Capture the cell that displays the provided text and extract its [X, Y] central coordinate. 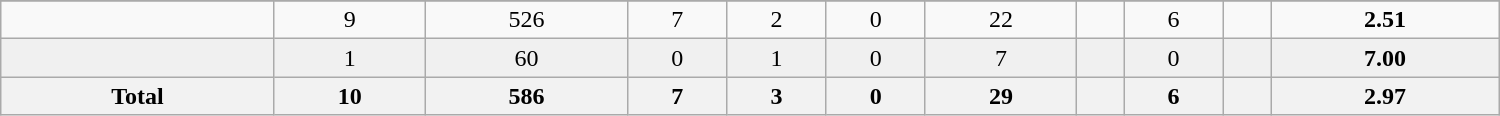
60 [526, 58]
526 [526, 20]
3 [776, 96]
2.51 [1385, 20]
2.97 [1385, 96]
2 [776, 20]
22 [1000, 20]
29 [1000, 96]
Total [138, 96]
7.00 [1385, 58]
586 [526, 96]
10 [350, 96]
9 [350, 20]
